Find where the given text appears and provide that cell's center as (X, Y) coordinate. 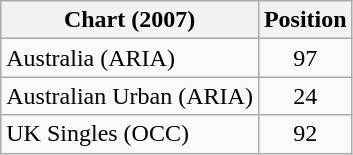
Position (305, 20)
24 (305, 96)
97 (305, 58)
Australian Urban (ARIA) (130, 96)
Australia (ARIA) (130, 58)
92 (305, 134)
Chart (2007) (130, 20)
UK Singles (OCC) (130, 134)
